Return the (x, y) coordinate for the center point of the cell that contains the specified text.  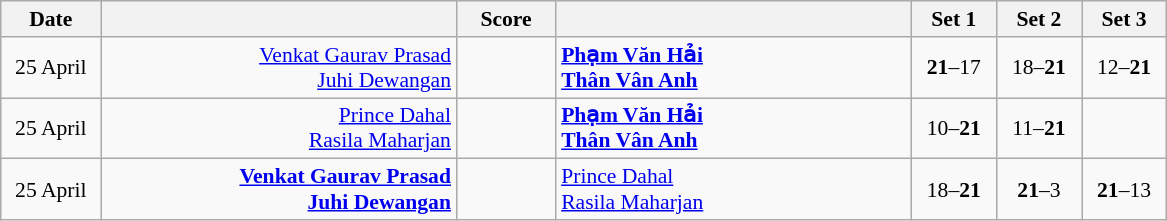
21–3 (1038, 190)
12–21 (1124, 68)
Set 2 (1038, 19)
Set 1 (954, 19)
21–17 (954, 68)
21–13 (1124, 190)
Date (51, 19)
Score (506, 19)
11–21 (1038, 128)
Set 3 (1124, 19)
10–21 (954, 128)
